Identify which cell holds the provided text, then report its [X, Y] central coordinate. 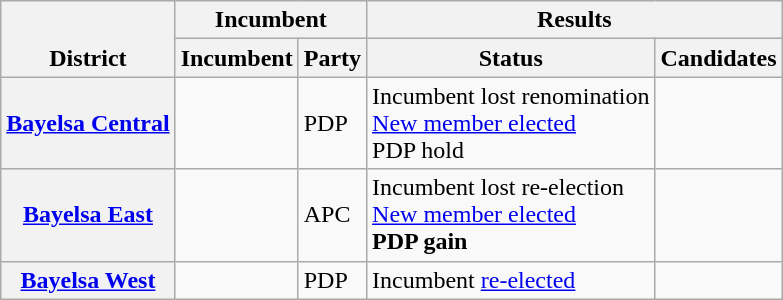
Bayelsa Central [88, 123]
District [88, 39]
APC [332, 215]
Candidates [718, 58]
Incumbent lost re-electionNew member electedPDP gain [511, 215]
Bayelsa East [88, 215]
Incumbent lost renominationNew member electedPDP hold [511, 123]
Status [511, 58]
Incumbent re-elected [511, 280]
Party [332, 58]
Bayelsa West [88, 280]
Results [574, 20]
